Return the (x, y) coordinate for the center point of the cell that contains the specified text.  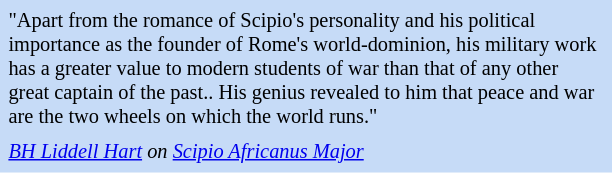
BH Liddell Hart on Scipio Africanus Major (306, 152)
